Find where the given text appears and provide that cell's center as [x, y] coordinate. 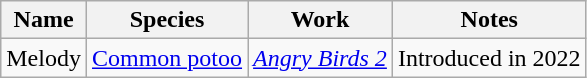
Introduced in 2022 [489, 58]
Common potoo [166, 58]
Work [320, 20]
Species [166, 20]
Angry Birds 2 [320, 58]
Notes [489, 20]
Name [44, 20]
Melody [44, 58]
